Search for the cell housing the specified text and yield its (X, Y) center coordinate. 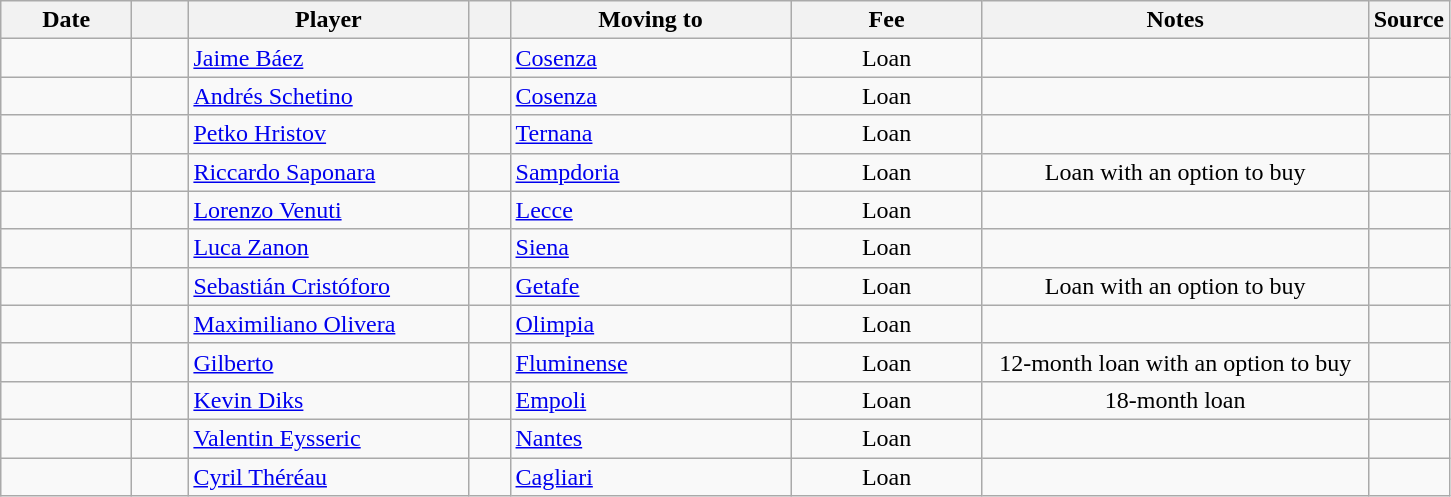
Sampdoria (650, 172)
Olimpia (650, 324)
18-month loan (1175, 400)
Fee (886, 20)
Date (66, 20)
Cyril Théréau (328, 477)
Siena (650, 248)
Notes (1175, 20)
Source (1408, 20)
Ternana (650, 134)
Luca Zanon (328, 248)
Riccardo Saponara (328, 172)
Fluminense (650, 362)
Nantes (650, 438)
Lorenzo Venuti (328, 210)
Maximiliano Olivera (328, 324)
Moving to (650, 20)
Lecce (650, 210)
Gilberto (328, 362)
Kevin Diks (328, 400)
Andrés Schetino (328, 96)
12-month loan with an option to buy (1175, 362)
Empoli (650, 400)
Player (328, 20)
Petko Hristov (328, 134)
Valentin Eysseric (328, 438)
Sebastián Cristóforo (328, 286)
Getafe (650, 286)
Jaime Báez (328, 58)
Cagliari (650, 477)
